Identify which cell holds the provided text, then report its (x, y) central coordinate. 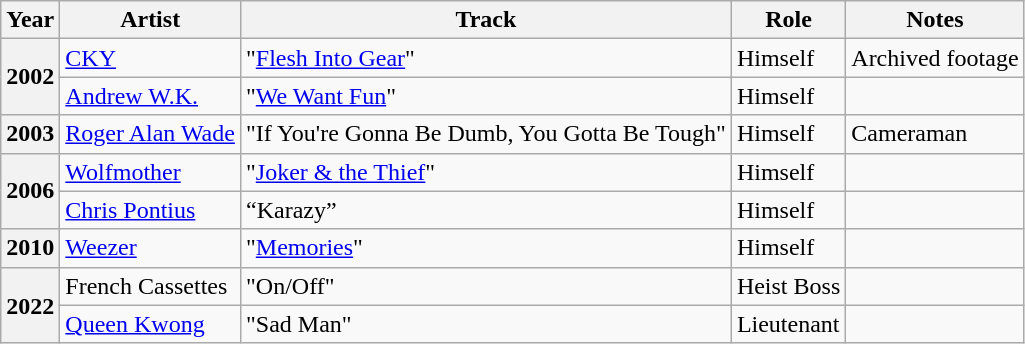
2003 (30, 134)
Artist (150, 20)
“Karazy” (486, 210)
CKY (150, 58)
Wolfmother (150, 172)
2006 (30, 191)
Lieutenant (788, 324)
"Flesh Into Gear" (486, 58)
"If You're Gonna Be Dumb, You Gotta Be Tough" (486, 134)
Chris Pontius (150, 210)
"Memories" (486, 248)
Notes (935, 20)
Track (486, 20)
French Cassettes (150, 286)
"Sad Man" (486, 324)
Queen Kwong (150, 324)
2022 (30, 305)
Role (788, 20)
Andrew W.K. (150, 96)
"Joker & the Thief" (486, 172)
Weezer (150, 248)
2010 (30, 248)
2002 (30, 77)
"We Want Fun" (486, 96)
Year (30, 20)
Archived footage (935, 58)
"On/Off" (486, 286)
Roger Alan Wade (150, 134)
Heist Boss (788, 286)
Cameraman (935, 134)
